Search for the cell housing the specified text and yield its [x, y] center coordinate. 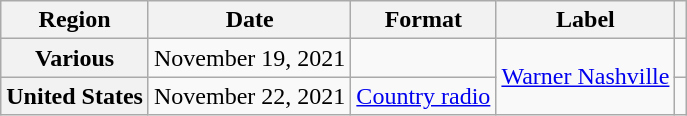
Country radio [424, 96]
Various [75, 58]
November 22, 2021 [249, 96]
Region [75, 20]
Format [424, 20]
Warner Nashville [586, 77]
Label [586, 20]
November 19, 2021 [249, 58]
Date [249, 20]
United States [75, 96]
